Identify which cell holds the provided text, then report its [x, y] central coordinate. 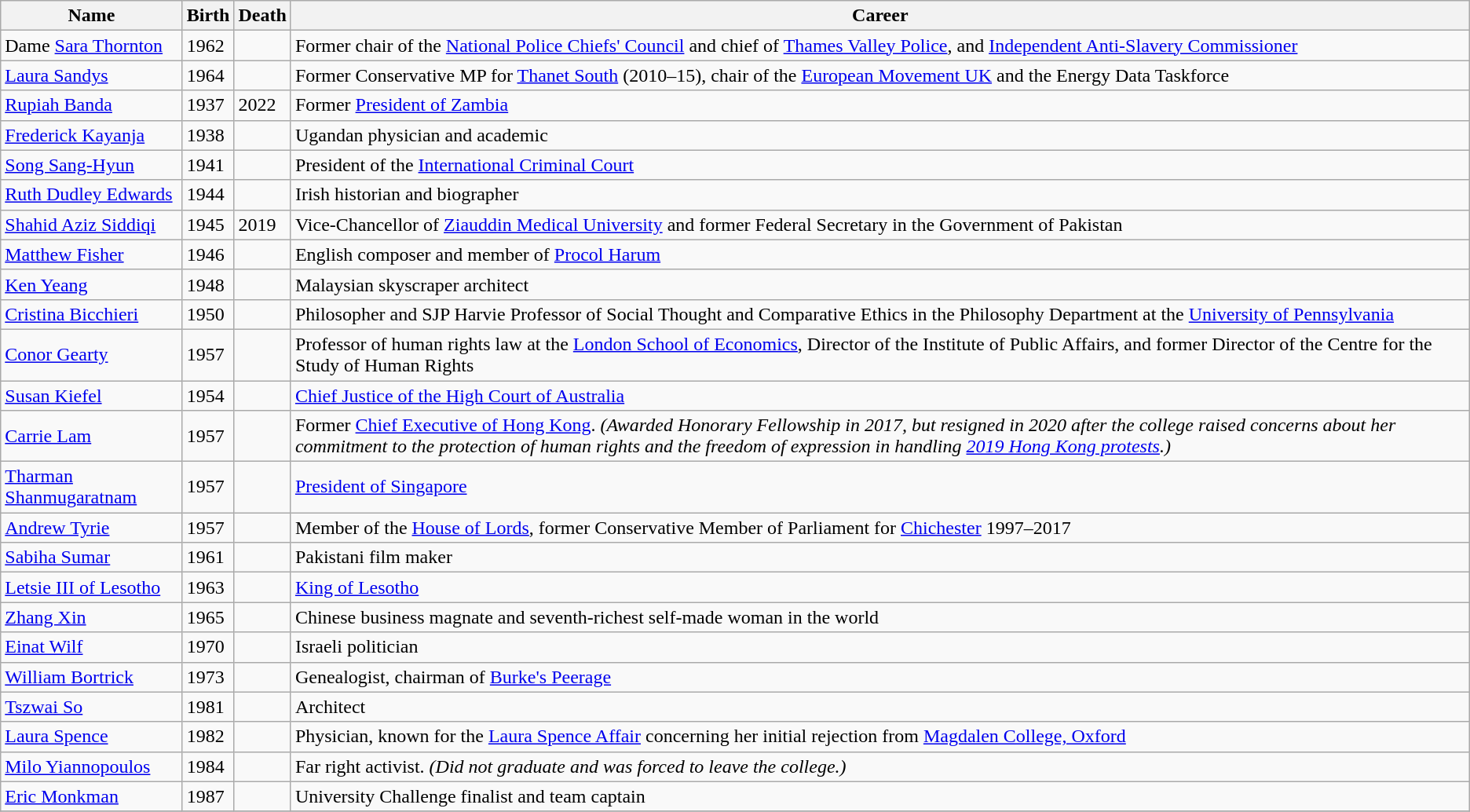
Ruth Dudley Edwards [91, 195]
Former chair of the National Police Chiefs' Council and chief of Thames Valley Police, and Independent Anti-Slavery Commissioner [879, 46]
Frederick Kayanja [91, 135]
1941 [208, 165]
Physician, known for the Laura Spence Affair concerning her initial rejection from Magdalen College, Oxford [879, 737]
1964 [208, 75]
Former President of Zambia [879, 105]
1970 [208, 647]
President of Singapore [879, 487]
Member of the House of Lords, former Conservative Member of Parliament for Chichester 1997–2017 [879, 528]
Tharman Shanmugaratnam [91, 487]
President of the International Criminal Court [879, 165]
Rupiah Banda [91, 105]
Chief Justice of the High Court of Australia [879, 395]
1962 [208, 46]
1937 [208, 105]
Sabiha Sumar [91, 558]
Laura Spence [91, 737]
1981 [208, 707]
Philosopher and SJP Harvie Professor of Social Thought and Comparative Ethics in the Philosophy Department at the University of Pennsylvania [879, 314]
Andrew Tyrie [91, 528]
2019 [262, 225]
Susan Kiefel [91, 395]
1987 [208, 796]
King of Lesotho [879, 587]
Song Sang-Hyun [91, 165]
Conor Gearty [91, 355]
Malaysian skyscraper architect [879, 284]
Dame Sara Thornton [91, 46]
Zhang Xin [91, 617]
English composer and member of Procol Harum [879, 254]
Einat Wilf [91, 647]
Letsie III of Lesotho [91, 587]
Eric Monkman [91, 796]
Carrie Lam [91, 437]
University Challenge finalist and team captain [879, 796]
Birth [208, 16]
1965 [208, 617]
Ken Yeang [91, 284]
1963 [208, 587]
Chinese business magnate and seventh-richest self-made woman in the world [879, 617]
Matthew Fisher [91, 254]
Pakistani film maker [879, 558]
Far right activist. (Did not graduate and was forced to leave the college.) [879, 766]
Architect [879, 707]
1944 [208, 195]
William Bortrick [91, 677]
Laura Sandys [91, 75]
Ugandan physician and academic [879, 135]
1946 [208, 254]
Tszwai So [91, 707]
Genealogist, chairman of Burke's Peerage [879, 677]
Cristina Bicchieri [91, 314]
Death [262, 16]
1950 [208, 314]
1948 [208, 284]
Career [879, 16]
2022 [262, 105]
1938 [208, 135]
1982 [208, 737]
Irish historian and biographer [879, 195]
1954 [208, 395]
1961 [208, 558]
Milo Yiannopoulos [91, 766]
1973 [208, 677]
1945 [208, 225]
Vice-Chancellor of Ziauddin Medical University and former Federal Secretary in the Government of Pakistan [879, 225]
Name [91, 16]
1984 [208, 766]
Former Conservative MP for Thanet South (2010–15), chair of the European Movement UK and the Energy Data Taskforce [879, 75]
Israeli politician [879, 647]
Shahid Aziz Siddiqi [91, 225]
